Pinpoint the cell where the given text exists, returning its [x, y] midpoint coordinate. 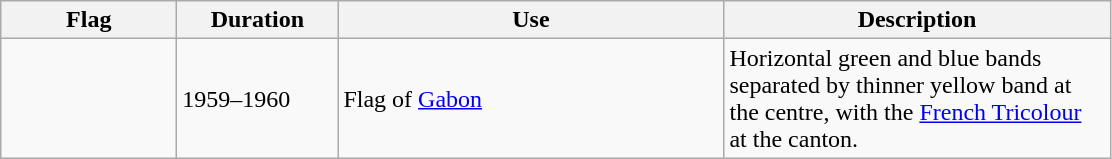
Use [531, 20]
1959–1960 [258, 98]
Duration [258, 20]
Horizontal green and blue bands separated by thinner yellow band at the centre, with the French Tricolour at the canton. [917, 98]
Flag [89, 20]
Flag of Gabon [531, 98]
Description [917, 20]
